For the text-containing cell, return its midpoint in [X, Y] coordinate format. 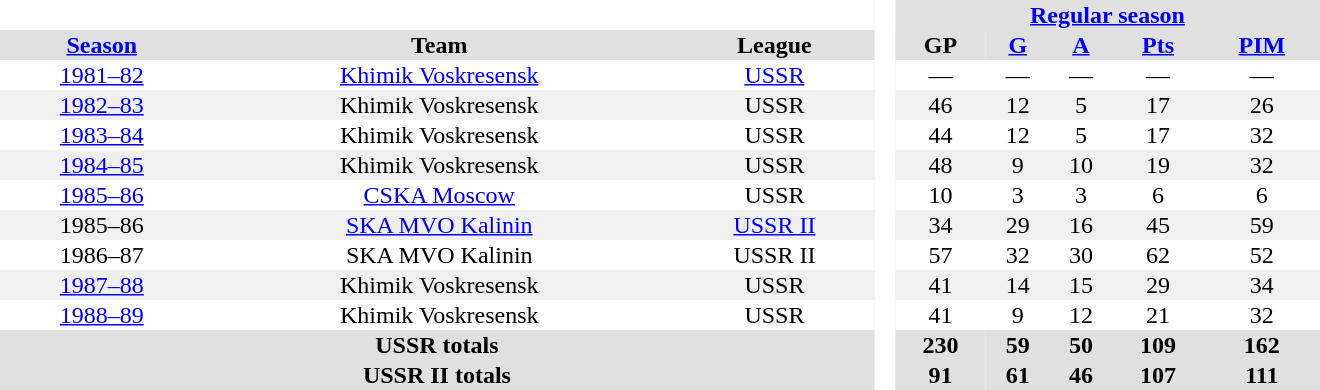
1982–83 [102, 105]
15 [1080, 285]
Season [102, 45]
45 [1158, 225]
109 [1158, 345]
61 [1018, 375]
CSKA Moscow [440, 195]
44 [940, 135]
30 [1080, 255]
52 [1262, 255]
26 [1262, 105]
230 [940, 345]
1983–84 [102, 135]
21 [1158, 315]
91 [940, 375]
1984–85 [102, 165]
62 [1158, 255]
PIM [1262, 45]
162 [1262, 345]
19 [1158, 165]
107 [1158, 375]
1981–82 [102, 75]
Regular season [1108, 15]
14 [1018, 285]
USSR totals [437, 345]
1987–88 [102, 285]
League [774, 45]
G [1018, 45]
1988–89 [102, 315]
Pts [1158, 45]
48 [940, 165]
50 [1080, 345]
57 [940, 255]
1986–87 [102, 255]
GP [940, 45]
Team [440, 45]
111 [1262, 375]
USSR II totals [437, 375]
16 [1080, 225]
A [1080, 45]
